Return [X, Y] of the center of cell containing provided text 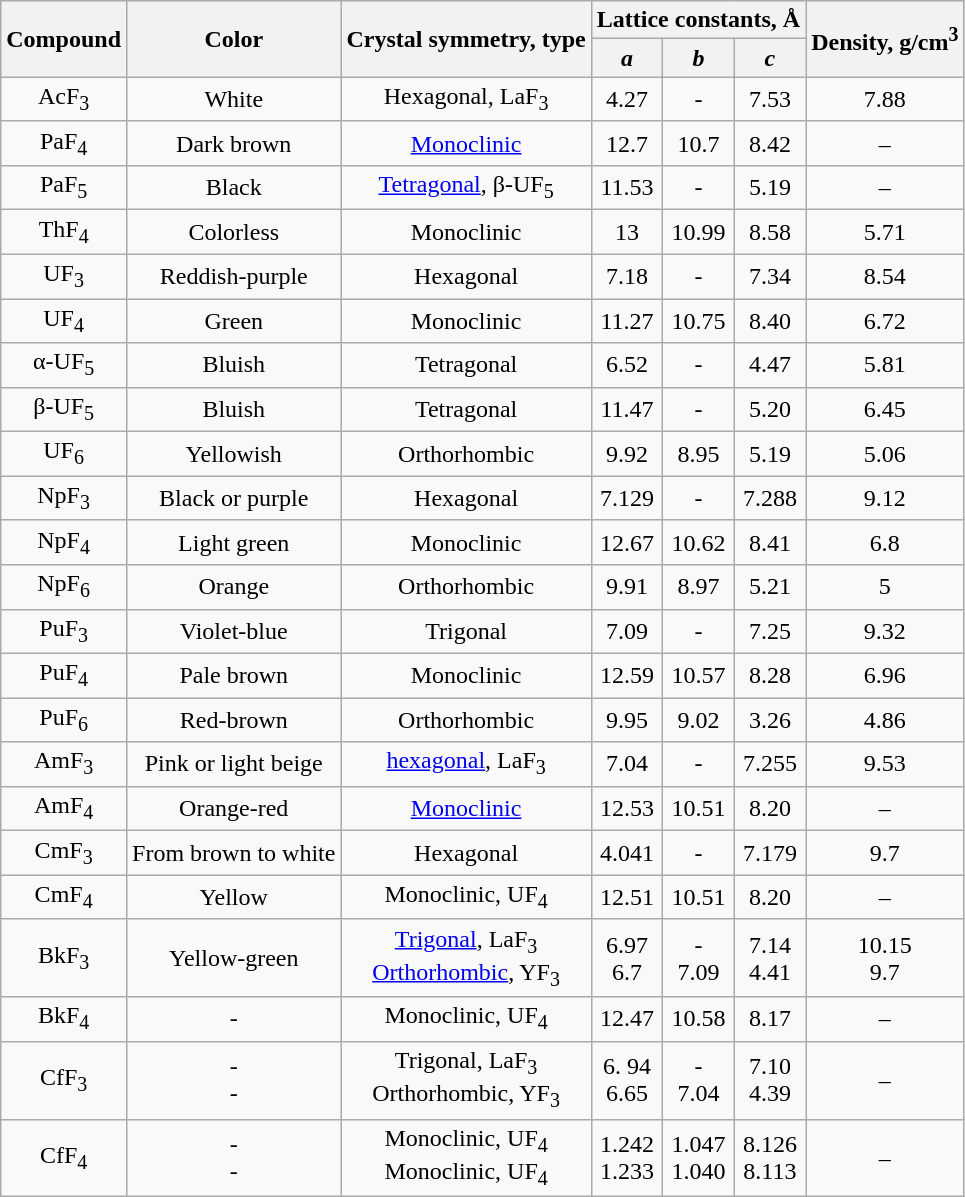
8.58 [770, 232]
Hexagonal, LaF3 [466, 99]
PuF6 [64, 720]
Compound [64, 39]
Pink or light beige [234, 764]
10.99 [698, 232]
CmF3 [64, 853]
5.21 [770, 587]
11.47 [626, 409]
UF4 [64, 321]
AcF3 [64, 99]
8.54 [885, 276]
7.179 [770, 853]
c [770, 58]
Trigonal [466, 631]
7.53 [770, 99]
4.27 [626, 99]
7.04 [626, 764]
Dark brown [234, 143]
7.34 [770, 276]
Yellow [234, 897]
12.51 [626, 897]
1.242 1.233 [626, 1158]
9.53 [885, 764]
7.129 [626, 498]
BkF3 [64, 958]
UF3 [64, 276]
11.27 [626, 321]
11.53 [626, 188]
6.97 6.7 [626, 958]
7.25 [770, 631]
13 [626, 232]
9.7 [885, 853]
CfF3 [64, 1080]
5.06 [885, 454]
a [626, 58]
6.96 [885, 675]
9.91 [626, 587]
9.92 [626, 454]
9.02 [698, 720]
12.47 [626, 1019]
Yellow-green [234, 958]
UF6 [64, 454]
12.59 [626, 675]
Light green [234, 542]
4.47 [770, 365]
6.8 [885, 542]
- 7.04 [698, 1080]
9.32 [885, 631]
7.88 [885, 99]
Color [234, 39]
4.86 [885, 720]
Red-brown [234, 720]
Pale brown [234, 675]
Black [234, 188]
CmF4 [64, 897]
PuF4 [64, 675]
BkF4 [64, 1019]
Orange [234, 587]
7.255 [770, 764]
10.58 [698, 1019]
PaF4 [64, 143]
b [698, 58]
8.17 [770, 1019]
Green [234, 321]
ThF4 [64, 232]
NpF6 [64, 587]
7.09 [626, 631]
AmF4 [64, 808]
Yellowish [234, 454]
7.10 4.39 [770, 1080]
Colorless [234, 232]
12.67 [626, 542]
8.40 [770, 321]
8.41 [770, 542]
Tetragonal, β-UF5 [466, 188]
8.42 [770, 143]
Monoclinic, UF4 Monoclinic, UF4 [466, 1158]
10.15 9.7 [885, 958]
AmF3 [64, 764]
Reddish-purple [234, 276]
12.53 [626, 808]
7.14 4.41 [770, 958]
5 [885, 587]
12.7 [626, 143]
8.126 8.113 [770, 1158]
5.81 [885, 365]
4.041 [626, 853]
NpF4 [64, 542]
10.75 [698, 321]
10.62 [698, 542]
1.047 1.040 [698, 1158]
7.288 [770, 498]
Black or purple [234, 498]
α-UF5 [64, 365]
White [234, 99]
9.95 [626, 720]
- 7.09 [698, 958]
3.26 [770, 720]
Lattice constants, Å [698, 20]
8.97 [698, 587]
Density, g/cm3 [885, 39]
NpF3 [64, 498]
Orange-red [234, 808]
PaF5 [64, 188]
6.52 [626, 365]
6.45 [885, 409]
6. 94 6.65 [626, 1080]
9.12 [885, 498]
5.71 [885, 232]
Violet-blue [234, 631]
β-UF5 [64, 409]
8.95 [698, 454]
7.18 [626, 276]
10.57 [698, 675]
10.7 [698, 143]
From brown to white [234, 853]
CfF4 [64, 1158]
hexagonal, LaF3 [466, 764]
8.28 [770, 675]
5.20 [770, 409]
Crystal symmetry, type [466, 39]
PuF3 [64, 631]
6.72 [885, 321]
